Identify which cell holds the provided text, then report its (x, y) central coordinate. 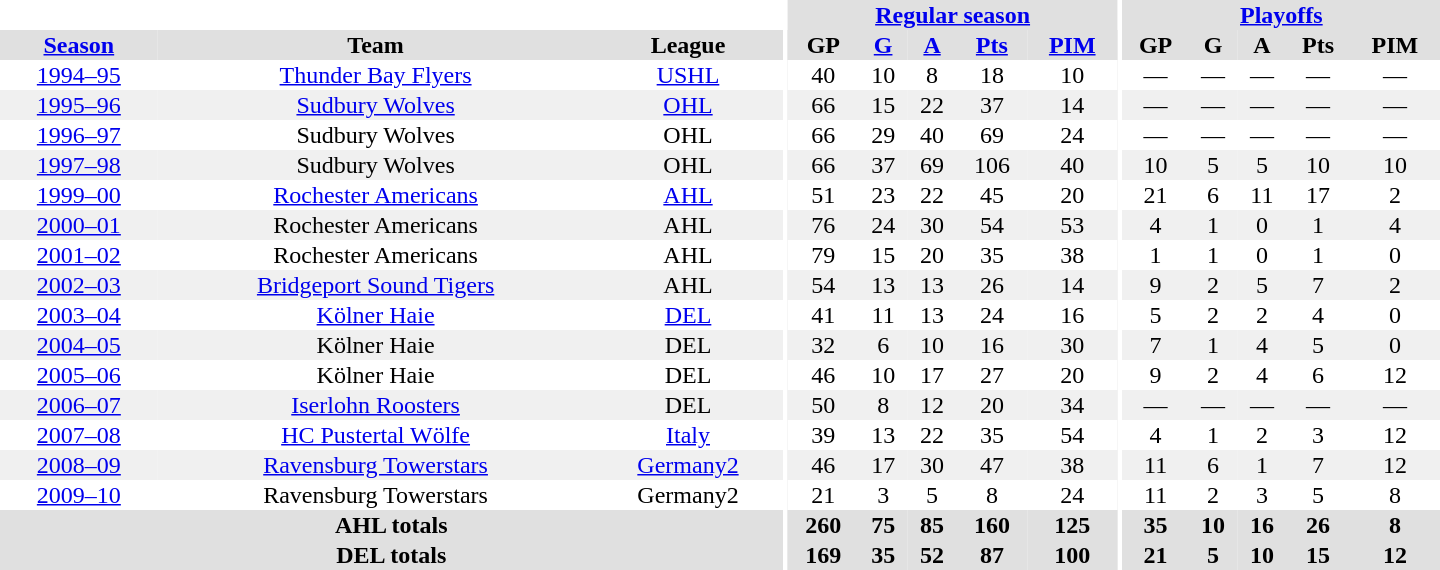
23 (884, 195)
75 (884, 525)
41 (824, 315)
USHL (688, 75)
Team (376, 45)
2008–09 (79, 465)
2004–05 (79, 345)
AHL totals (392, 525)
1999–00 (79, 195)
1994–95 (79, 75)
1996–97 (79, 135)
2003–04 (79, 315)
2006–07 (79, 405)
79 (824, 255)
2002–03 (79, 285)
2009–10 (79, 495)
Iserlohn Roosters (376, 405)
87 (992, 555)
47 (992, 465)
Bridgeport Sound Tigers (376, 285)
1997–98 (79, 165)
29 (884, 135)
Italy (688, 435)
52 (932, 555)
100 (1072, 555)
2001–02 (79, 255)
Season (79, 45)
HC Pustertal Wölfe (376, 435)
106 (992, 165)
50 (824, 405)
160 (992, 525)
2000–01 (79, 225)
1995–96 (79, 105)
85 (932, 525)
Playoffs (1282, 15)
169 (824, 555)
45 (992, 195)
27 (992, 375)
76 (824, 225)
2005–06 (79, 375)
39 (824, 435)
53 (1072, 225)
League (688, 45)
Regular season (952, 15)
260 (824, 525)
DEL totals (392, 555)
2007–08 (79, 435)
32 (824, 345)
34 (1072, 405)
51 (824, 195)
18 (992, 75)
125 (1072, 525)
Thunder Bay Flyers (376, 75)
